Scan for the cell matching the given text and deliver its (x, y) coordinate at center. 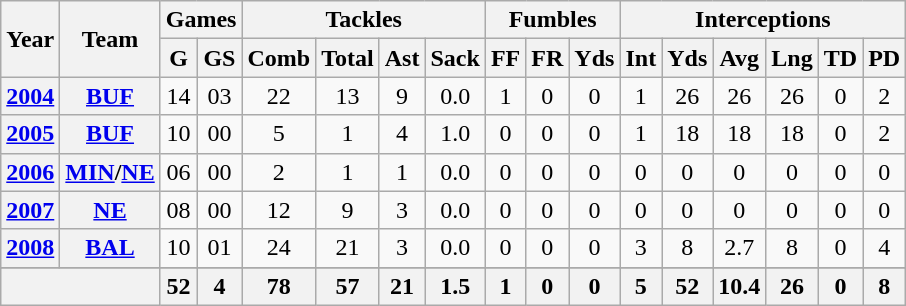
2.7 (740, 248)
22 (279, 96)
Fumbles (552, 20)
10.4 (740, 286)
Interceptions (763, 20)
Avg (740, 58)
Games (201, 20)
2005 (30, 134)
2007 (30, 210)
1.0 (455, 134)
Total (348, 58)
08 (178, 210)
Ast (402, 58)
G (178, 58)
PD (884, 58)
1.5 (455, 286)
03 (220, 96)
FR (548, 58)
TD (840, 58)
Year (30, 39)
2008 (30, 248)
Int (641, 58)
Comb (279, 58)
Tackles (364, 20)
GS (220, 58)
24 (279, 248)
06 (178, 172)
2006 (30, 172)
13 (348, 96)
BAL (110, 248)
78 (279, 286)
Lng (792, 58)
Team (110, 39)
NE (110, 210)
57 (348, 286)
14 (178, 96)
MIN/NE (110, 172)
Sack (455, 58)
FF (505, 58)
12 (279, 210)
2004 (30, 96)
01 (220, 248)
